From the cell containing the given text, extract its center point as [x, y] coordinate. 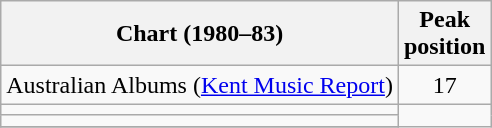
17 [444, 85]
Peakposition [444, 34]
Chart (1980–83) [200, 34]
Australian Albums (Kent Music Report) [200, 85]
